Determine the [x, y] coordinate at the center of the cell enclosing the given text.  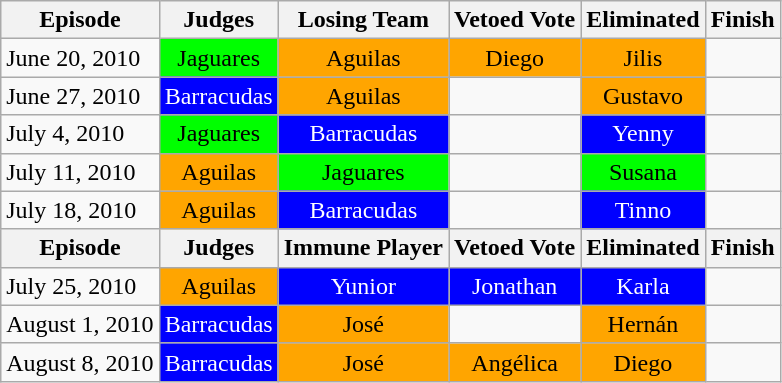
July 11, 2010 [80, 172]
July 25, 2010 [80, 286]
Hernán [643, 324]
Jilis [643, 58]
Yenny [643, 134]
August 8, 2010 [80, 362]
August 1, 2010 [80, 324]
Gustavo [643, 96]
June 20, 2010 [80, 58]
July 18, 2010 [80, 210]
Tinno [643, 210]
Jonathan [515, 286]
Yunior [363, 286]
Karla [643, 286]
Angélica [515, 362]
Immune Player [363, 248]
Losing Team [363, 20]
Susana [643, 172]
July 4, 2010 [80, 134]
June 27, 2010 [80, 96]
